For the text-containing cell, return its midpoint in (X, Y) coordinate format. 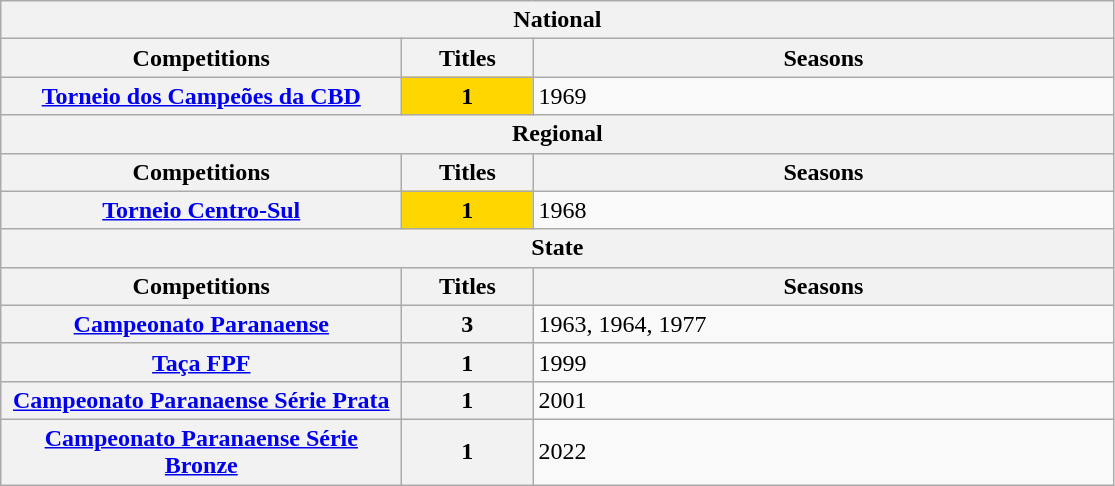
1999 (824, 362)
1968 (824, 210)
2001 (824, 400)
Taça FPF (202, 362)
Torneio dos Campeões da CBD (202, 96)
1969 (824, 96)
3 (468, 324)
State (558, 248)
1963, 1964, 1977 (824, 324)
Campeonato Paranaense (202, 324)
Regional (558, 134)
2022 (824, 452)
Campeonato Paranaense Série Bronze (202, 452)
Torneio Centro-Sul (202, 210)
National (558, 20)
Campeonato Paranaense Série Prata (202, 400)
